Locate the cell with the specified text and output its [X, Y] center coordinate. 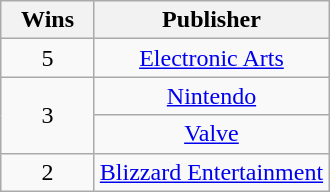
Wins [48, 20]
Nintendo [211, 96]
Blizzard Entertainment [211, 172]
5 [48, 58]
Electronic Arts [211, 58]
Publisher [211, 20]
Valve [211, 134]
2 [48, 172]
3 [48, 115]
